Detect which cell encompasses the target text, then output its [X, Y] center coordinate. 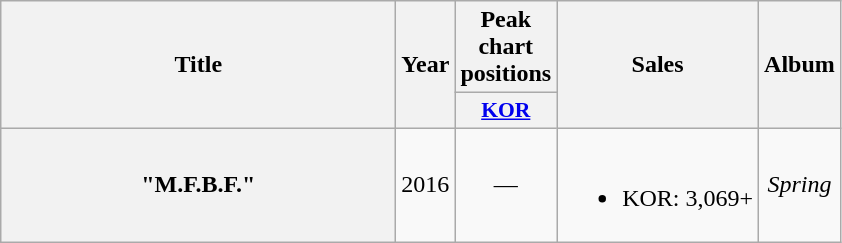
— [506, 184]
Spring [800, 184]
Year [426, 65]
2016 [426, 184]
Album [800, 65]
"M.F.B.F." [198, 184]
Peak chart positions [506, 47]
Sales [658, 65]
KOR: 3,069+ [658, 184]
KOR [506, 111]
Title [198, 65]
